Identify which cell holds the provided text, then report its [x, y] central coordinate. 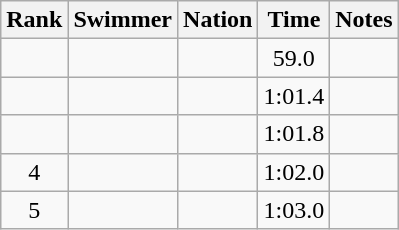
Swimmer [123, 20]
1:01.4 [294, 96]
4 [34, 172]
1:02.0 [294, 172]
5 [34, 210]
1:01.8 [294, 134]
Time [294, 20]
Notes [364, 20]
1:03.0 [294, 210]
59.0 [294, 58]
Nation [218, 20]
Rank [34, 20]
